Find where the given text appears and provide that cell's center as (x, y) coordinate. 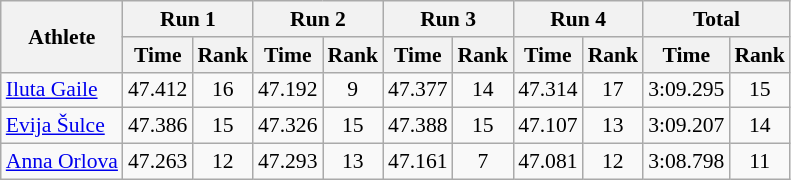
Iluta Gaile (62, 90)
Total (716, 19)
Run 2 (318, 19)
47.192 (288, 90)
47.326 (288, 126)
9 (352, 90)
3:09.295 (686, 90)
3:08.798 (686, 162)
47.388 (418, 126)
47.386 (158, 126)
17 (614, 90)
3:09.207 (686, 126)
16 (222, 90)
47.161 (418, 162)
Evija Šulce (62, 126)
Run 3 (448, 19)
Anna Orlova (62, 162)
47.293 (288, 162)
47.107 (548, 126)
Run 4 (578, 19)
47.377 (418, 90)
Run 1 (188, 19)
47.412 (158, 90)
11 (760, 162)
47.314 (548, 90)
Athlete (62, 36)
47.081 (548, 162)
7 (484, 162)
47.263 (158, 162)
